Extract the (x, y) coordinate from the center of the cell holding the provided text.  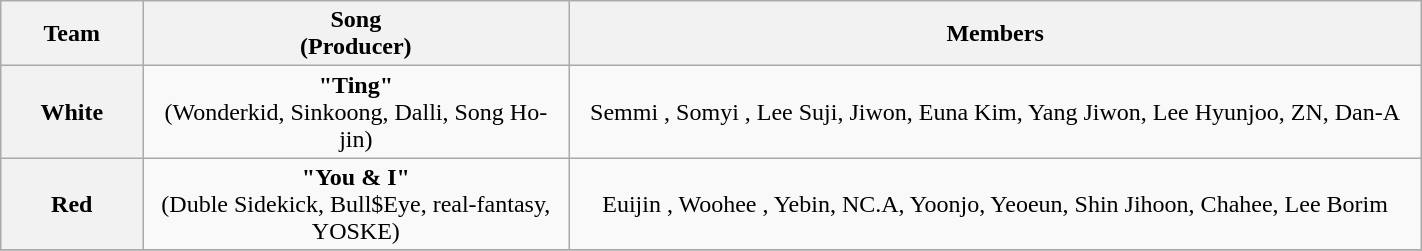
Members (995, 34)
"You & I"(Duble Sidekick, Bull$Eye, real-fantasy, YOSKE) (356, 204)
White (72, 112)
"Ting"(Wonderkid, Sinkoong, Dalli, Song Ho-jin) (356, 112)
Song(Producer) (356, 34)
Semmi , Somyi , Lee Suji, Jiwon, Euna Kim, Yang Jiwon, Lee Hyunjoo, ZN, Dan-A (995, 112)
Red (72, 204)
Team (72, 34)
Euijin , Woohee , Yebin, NC.A, Yoonjo, Yeoeun, Shin Jihoon, Chahee, Lee Borim (995, 204)
